Extract the [x, y] coordinate from the center of the cell holding the provided text.  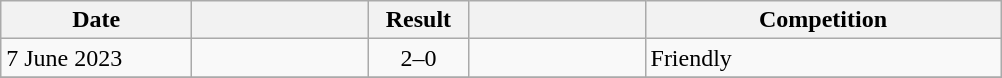
Competition [823, 20]
2–0 [418, 58]
7 June 2023 [96, 58]
Result [418, 20]
Friendly [823, 58]
Date [96, 20]
